Identify which cell holds the provided text, then report its (X, Y) central coordinate. 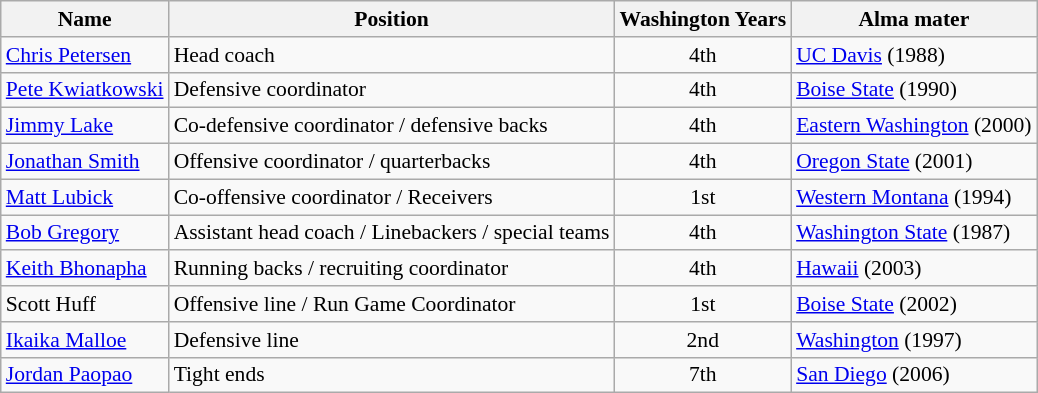
Co-offensive coordinator / Receivers (392, 197)
Defensive coordinator (392, 90)
Pete Kwiatkowski (85, 90)
Alma mater (914, 19)
Head coach (392, 55)
Defensive line (392, 340)
Tight ends (392, 375)
2nd (702, 340)
Name (85, 19)
Jimmy Lake (85, 126)
Hawaii (2003) (914, 269)
Eastern Washington (2000) (914, 126)
Matt Lubick (85, 197)
Jonathan Smith (85, 162)
Chris Petersen (85, 55)
Assistant head coach / Linebackers / special teams (392, 233)
Washington Years (702, 19)
Washington State (1987) (914, 233)
Position (392, 19)
San Diego (2006) (914, 375)
Ikaika Malloe (85, 340)
Keith Bhonapha (85, 269)
Washington (1997) (914, 340)
Bob Gregory (85, 233)
7th (702, 375)
Boise State (2002) (914, 304)
Jordan Paopao (85, 375)
UC Davis (1988) (914, 55)
Offensive coordinator / quarterbacks (392, 162)
Running backs / recruiting coordinator (392, 269)
Western Montana (1994) (914, 197)
Oregon State (2001) (914, 162)
Scott Huff (85, 304)
Boise State (1990) (914, 90)
Co-defensive coordinator / defensive backs (392, 126)
Offensive line / Run Game Coordinator (392, 304)
